Determine the [X, Y] coordinate at the center of the cell enclosing the given text.  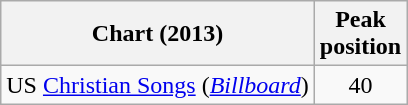
Peakposition [360, 34]
40 [360, 85]
Chart (2013) [158, 34]
US Christian Songs (Billboard) [158, 85]
